Detect which cell encompasses the target text, then output its (X, Y) center coordinate. 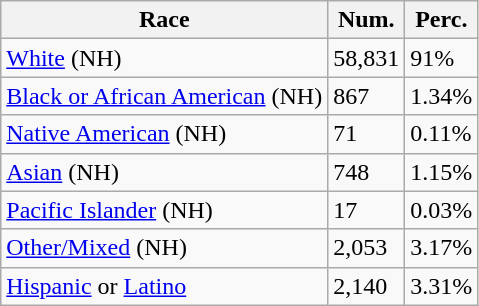
White (NH) (164, 58)
Perc. (442, 20)
1.34% (442, 96)
91% (442, 58)
Other/Mixed (NH) (164, 248)
0.03% (442, 210)
2,053 (366, 248)
867 (366, 96)
748 (366, 172)
Race (164, 20)
2,140 (366, 286)
Num. (366, 20)
Black or African American (NH) (164, 96)
71 (366, 134)
3.31% (442, 286)
58,831 (366, 58)
3.17% (442, 248)
Hispanic or Latino (164, 286)
0.11% (442, 134)
1.15% (442, 172)
Native American (NH) (164, 134)
17 (366, 210)
Pacific Islander (NH) (164, 210)
Asian (NH) (164, 172)
